Find where the given text appears and provide that cell's center as (x, y) coordinate. 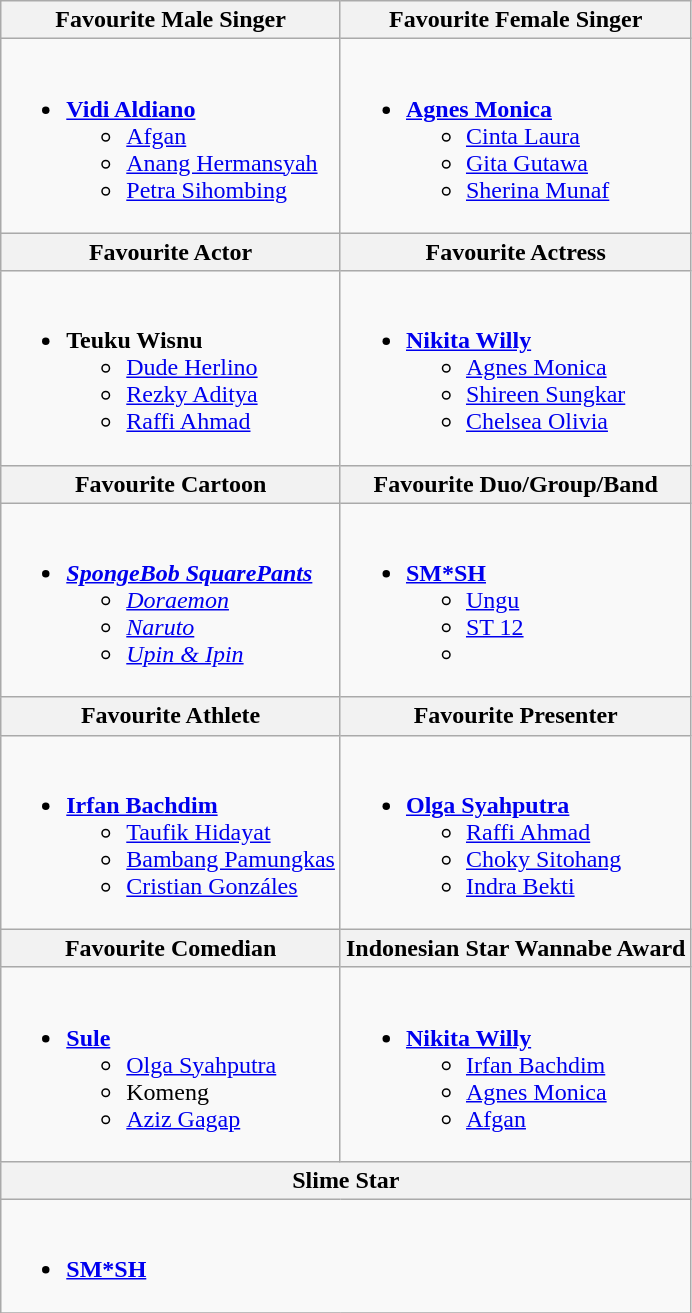
Nikita WillyAgnes MonicaShireen SungkarChelsea Olivia (516, 368)
Indonesian Star Wannabe Award (516, 948)
Agnes MonicaCinta LauraGita GutawaSherina Munaf (516, 136)
Nikita WillyIrfan BachdimAgnes MonicaAfgan (516, 1064)
SM*SHUnguST 12 (516, 600)
Favourite Presenter (516, 716)
Favourite Male Singer (171, 20)
Irfan BachdimTaufik HidayatBambang PamungkasCristian Gonzáles (171, 832)
Teuku WisnuDude HerlinoRezky AdityaRaffi Ahmad (171, 368)
Olga SyahputraRaffi AhmadChoky SitohangIndra Bekti (516, 832)
Vidi AldianoAfganAnang HermansyahPetra Sihombing (171, 136)
Favourite Cartoon (171, 484)
Favourite Female Singer (516, 20)
Slime Star (346, 1180)
Favourite Duo/Group/Band (516, 484)
SM*SH (346, 1256)
Favourite Athlete (171, 716)
SuleOlga SyahputraKomengAziz Gagap (171, 1064)
Favourite Actor (171, 252)
Favourite Comedian (171, 948)
SpongeBob SquarePantsDoraemonNarutoUpin & Ipin (171, 600)
Favourite Actress (516, 252)
